Determine the (X, Y) coordinate at the center of the cell enclosing the given text.  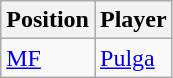
Pulga (133, 58)
Player (133, 20)
Position (48, 20)
MF (48, 58)
